Search for the cell housing the specified text and yield its (X, Y) center coordinate. 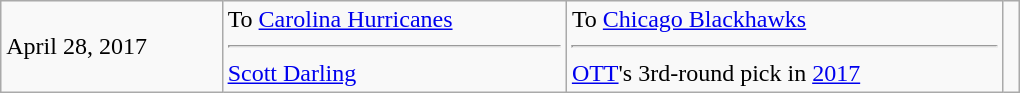
To Chicago Blackhawks OTT's 3rd-round pick in 2017 (784, 47)
April 28, 2017 (112, 47)
To Carolina Hurricanes Scott Darling (394, 47)
